Output the [x, y] coordinate of the center of the cell containing the given text.  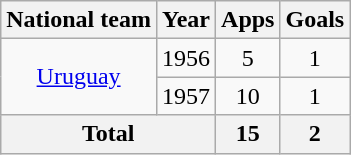
Year [186, 20]
10 [248, 96]
Total [108, 134]
1957 [186, 96]
Apps [248, 20]
National team [79, 20]
1956 [186, 58]
5 [248, 58]
Uruguay [79, 77]
2 [315, 134]
Goals [315, 20]
15 [248, 134]
